Provide the [X, Y] coordinate of the cell's center where the given text is located.  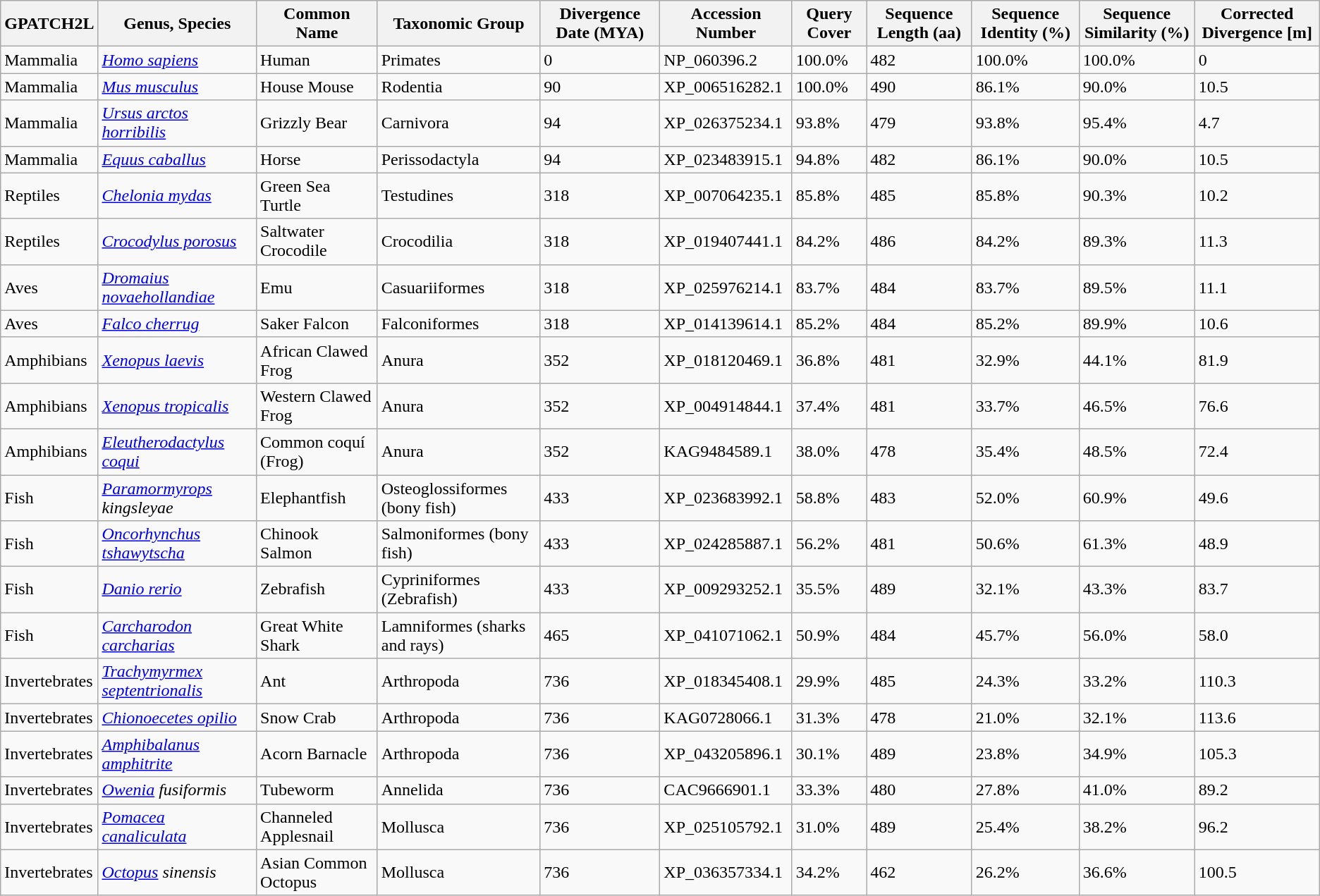
XP_025105792.1 [726, 826]
110.3 [1257, 681]
Mus musculus [178, 87]
100.5 [1257, 873]
Genus, Species [178, 24]
35.5% [829, 589]
10.2 [1257, 196]
95.4% [1137, 123]
KAG0728066.1 [726, 718]
Western Clawed Frog [317, 406]
Octopus sinensis [178, 873]
Snow Crab [317, 718]
50.6% [1025, 544]
African Clawed Frog [317, 360]
465 [600, 636]
43.3% [1137, 589]
Query Cover [829, 24]
XP_043205896.1 [726, 754]
XP_036357334.1 [726, 873]
Taxonomic Group [458, 24]
486 [919, 241]
XP_006516282.1 [726, 87]
25.4% [1025, 826]
41.0% [1137, 790]
26.2% [1025, 873]
NP_060396.2 [726, 60]
Danio rerio [178, 589]
Ursus arctos horribilis [178, 123]
33.3% [829, 790]
76.6 [1257, 406]
50.9% [829, 636]
479 [919, 123]
38.0% [829, 451]
46.5% [1137, 406]
490 [919, 87]
90 [600, 87]
89.2 [1257, 790]
90.3% [1137, 196]
33.7% [1025, 406]
Xenopus laevis [178, 360]
31.0% [829, 826]
38.2% [1137, 826]
Grizzly Bear [317, 123]
Xenopus tropicalis [178, 406]
Annelida [458, 790]
33.2% [1137, 681]
Perissodactyla [458, 159]
Sequence Identity (%) [1025, 24]
34.2% [829, 873]
Acorn Barnacle [317, 754]
Zebrafish [317, 589]
89.9% [1137, 324]
KAG9484589.1 [726, 451]
462 [919, 873]
31.3% [829, 718]
89.5% [1137, 288]
10.6 [1257, 324]
Great White Shark [317, 636]
32.9% [1025, 360]
XP_004914844.1 [726, 406]
Rodentia [458, 87]
XP_026375234.1 [726, 123]
45.7% [1025, 636]
Crocodilia [458, 241]
27.8% [1025, 790]
XP_023483915.1 [726, 159]
Osteoglossiformes (bony fish) [458, 498]
36.6% [1137, 873]
Common Name [317, 24]
XP_018345408.1 [726, 681]
29.9% [829, 681]
Common coquí (Frog) [317, 451]
Owenia fusiformis [178, 790]
XP_014139614.1 [726, 324]
23.8% [1025, 754]
Sequence Similarity (%) [1137, 24]
48.9 [1257, 544]
Tubeworm [317, 790]
Green Sea Turtle [317, 196]
11.1 [1257, 288]
House Mouse [317, 87]
Saltwater Crocodile [317, 241]
Oncorhynchus tshawytscha [178, 544]
XP_025976214.1 [726, 288]
56.2% [829, 544]
XP_041071062.1 [726, 636]
49.6 [1257, 498]
37.4% [829, 406]
XP_024285887.1 [726, 544]
Sequence Length (aa) [919, 24]
Amphibalanus amphitrite [178, 754]
Carnivora [458, 123]
58.8% [829, 498]
Homo sapiens [178, 60]
Emu [317, 288]
XP_019407441.1 [726, 241]
34.9% [1137, 754]
36.8% [829, 360]
Divergence Date (MYA) [600, 24]
Dromaius novaehollandiae [178, 288]
44.1% [1137, 360]
Ant [317, 681]
Eleutherodactylus coqui [178, 451]
35.4% [1025, 451]
480 [919, 790]
96.2 [1257, 826]
Carcharodon carcharias [178, 636]
Saker Falcon [317, 324]
105.3 [1257, 754]
Crocodylus porosus [178, 241]
52.0% [1025, 498]
48.5% [1137, 451]
61.3% [1137, 544]
56.0% [1137, 636]
Primates [458, 60]
XP_023683992.1 [726, 498]
XP_018120469.1 [726, 360]
GPATCH2L [49, 24]
94.8% [829, 159]
Chionoecetes opilio [178, 718]
XP_009293252.1 [726, 589]
21.0% [1025, 718]
Asian Common Octopus [317, 873]
83.7 [1257, 589]
58.0 [1257, 636]
Accession Number [726, 24]
Chelonia mydas [178, 196]
24.3% [1025, 681]
89.3% [1137, 241]
Falco cherrug [178, 324]
Corrected Divergence [m] [1257, 24]
11.3 [1257, 241]
113.6 [1257, 718]
Lamniformes (sharks and rays) [458, 636]
XP_007064235.1 [726, 196]
Horse [317, 159]
Salmoniformes (bony fish) [458, 544]
Falconiformes [458, 324]
Pomacea canaliculata [178, 826]
Human [317, 60]
Trachymyrmex septentrionalis [178, 681]
81.9 [1257, 360]
30.1% [829, 754]
CAC9666901.1 [726, 790]
Elephantfish [317, 498]
72.4 [1257, 451]
483 [919, 498]
Equus caballus [178, 159]
Channeled Applesnail [317, 826]
Testudines [458, 196]
Casuariiformes [458, 288]
Chinook Salmon [317, 544]
Paramormyrops kingsleyae [178, 498]
60.9% [1137, 498]
Cypriniformes (Zebrafish) [458, 589]
4.7 [1257, 123]
